Find where the given text appears and provide that cell's center as [x, y] coordinate. 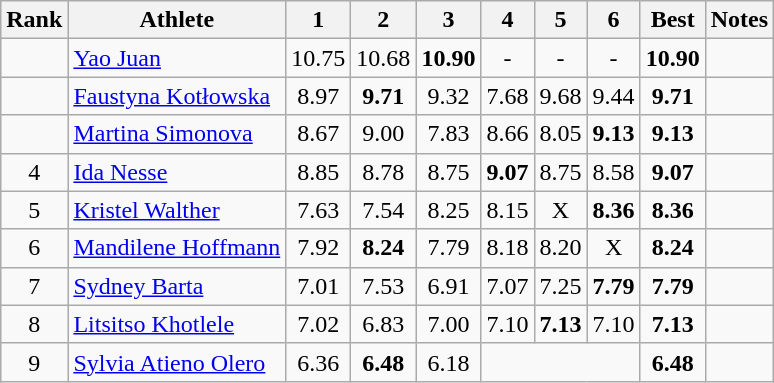
8.18 [508, 248]
7.63 [318, 210]
9.00 [384, 134]
9.44 [614, 96]
Sydney Barta [177, 286]
8.78 [384, 172]
6.36 [318, 362]
Litsitso Khotlele [177, 324]
7.00 [448, 324]
7.07 [508, 286]
10.75 [318, 58]
10.68 [384, 58]
8.20 [560, 248]
Sylvia Atieno Olero [177, 362]
7.83 [448, 134]
7.01 [318, 286]
Notes [739, 20]
7.92 [318, 248]
6.18 [448, 362]
8.97 [318, 96]
8.05 [560, 134]
6.91 [448, 286]
9 [34, 362]
2 [384, 20]
Faustyna Kotłowska [177, 96]
7.53 [384, 286]
8.67 [318, 134]
8.15 [508, 210]
8.66 [508, 134]
7.68 [508, 96]
1 [318, 20]
7.54 [384, 210]
8 [34, 324]
Rank [34, 20]
9.68 [560, 96]
7.25 [560, 286]
Martina Simonova [177, 134]
Yao Juan [177, 58]
Athlete [177, 20]
8.58 [614, 172]
Best [672, 20]
Ida Nesse [177, 172]
7 [34, 286]
3 [448, 20]
8.25 [448, 210]
7.02 [318, 324]
9.32 [448, 96]
Kristel Walther [177, 210]
6.83 [384, 324]
8.85 [318, 172]
Mandilene Hoffmann [177, 248]
